Detect which cell encompasses the target text, then output its (x, y) center coordinate. 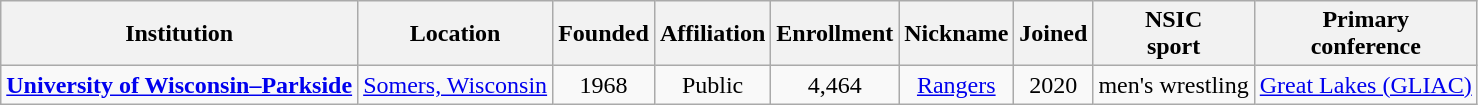
1968 (604, 85)
Primaryconference (1366, 34)
Public (712, 85)
Founded (604, 34)
men's wrestling (1174, 85)
Location (456, 34)
Rangers (956, 85)
Institution (180, 34)
Great Lakes (GLIAC) (1366, 85)
2020 (1054, 85)
Nickname (956, 34)
4,464 (835, 85)
University of Wisconsin–Parkside (180, 85)
Enrollment (835, 34)
Affiliation (712, 34)
Somers, Wisconsin (456, 85)
NSICsport (1174, 34)
Joined (1054, 34)
